Determine the [X, Y] coordinate at the center of the cell enclosing the given text.  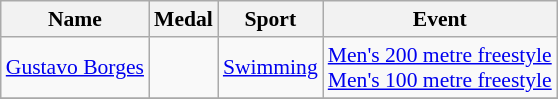
Gustavo Borges [75, 68]
Name [75, 19]
Medal [184, 19]
Swimming [270, 68]
Sport [270, 19]
Event [440, 19]
Men's 200 metre freestyleMen's 100 metre freestyle [440, 68]
